Find where the given text appears and provide that cell's center as (x, y) coordinate. 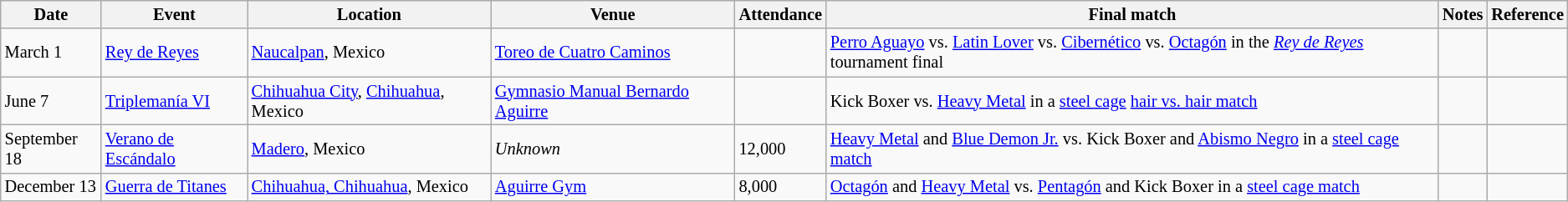
March 1 (51, 53)
June 7 (51, 101)
Triplemanía VI (174, 101)
Madero, Mexico (370, 149)
12,000 (781, 149)
Location (370, 14)
Aguirre Gym (613, 187)
Rey de Reyes (174, 53)
Octagón and Heavy Metal vs. Pentagón and Kick Boxer in a steel cage match (1132, 187)
December 13 (51, 187)
Heavy Metal and Blue Demon Jr. vs. Kick Boxer and Abismo Negro in a steel cage match (1132, 149)
8,000 (781, 187)
Naucalpan, Mexico (370, 53)
Notes (1463, 14)
Chihuahua City, Chihuahua, Mexico (370, 101)
Toreo de Cuatro Caminos (613, 53)
Kick Boxer vs. Heavy Metal in a steel cage hair vs. hair match (1132, 101)
Perro Aguayo vs. Latin Lover vs. Cibernético vs. Octagón in the Rey de Reyes tournament final (1132, 53)
Unknown (613, 149)
Guerra de Titanes (174, 187)
Chihuahua, Chihuahua, Mexico (370, 187)
Event (174, 14)
Attendance (781, 14)
Date (51, 14)
Venue (613, 14)
Gymnasio Manual Bernardo Aguirre (613, 101)
Verano de Escándalo (174, 149)
September 18 (51, 149)
Reference (1527, 14)
Final match (1132, 14)
